Find where the given text appears and provide that cell's center as [X, Y] coordinate. 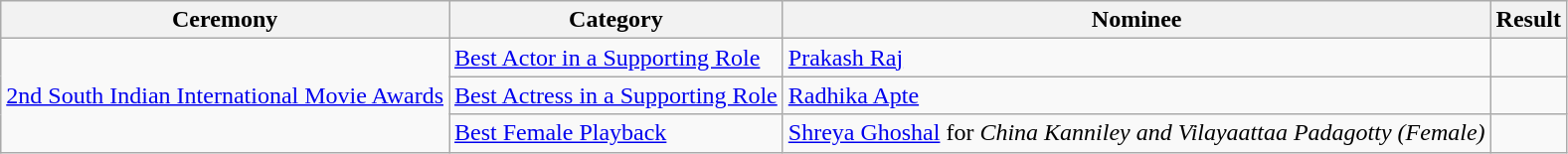
Best Female Playback [616, 133]
Result [1528, 20]
Best Actress in a Supporting Role [616, 95]
Prakash Raj [1136, 58]
Ceremony [225, 20]
Nominee [1136, 20]
Shreya Ghoshal for China Kanniley and Vilayaattaa Padagotty (Female) [1136, 133]
Best Actor in a Supporting Role [616, 58]
2nd South Indian International Movie Awards [225, 95]
Radhika Apte [1136, 95]
Category [616, 20]
